Capture the cell that displays the provided text and extract its (x, y) central coordinate. 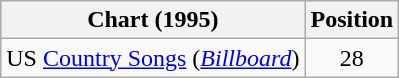
US Country Songs (Billboard) (153, 58)
Chart (1995) (153, 20)
Position (352, 20)
28 (352, 58)
